Search for the cell housing the specified text and yield its (X, Y) center coordinate. 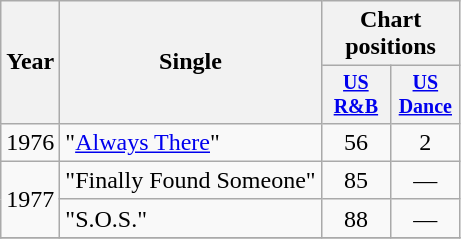
2 (426, 142)
"Finally Found Someone" (190, 180)
56 (356, 142)
USDance (426, 94)
85 (356, 180)
"S.O.S." (190, 218)
1977 (30, 199)
Single (190, 62)
"Always There" (190, 142)
Chart positions (390, 34)
USR&B (356, 94)
88 (356, 218)
1976 (30, 142)
Year (30, 62)
